Provide the [x, y] coordinate of the cell's center where the given text is located.  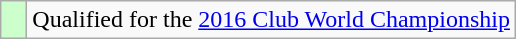
Qualified for the 2016 Club World Championship [272, 20]
